Extract the [X, Y] coordinate from the center of the cell holding the provided text.  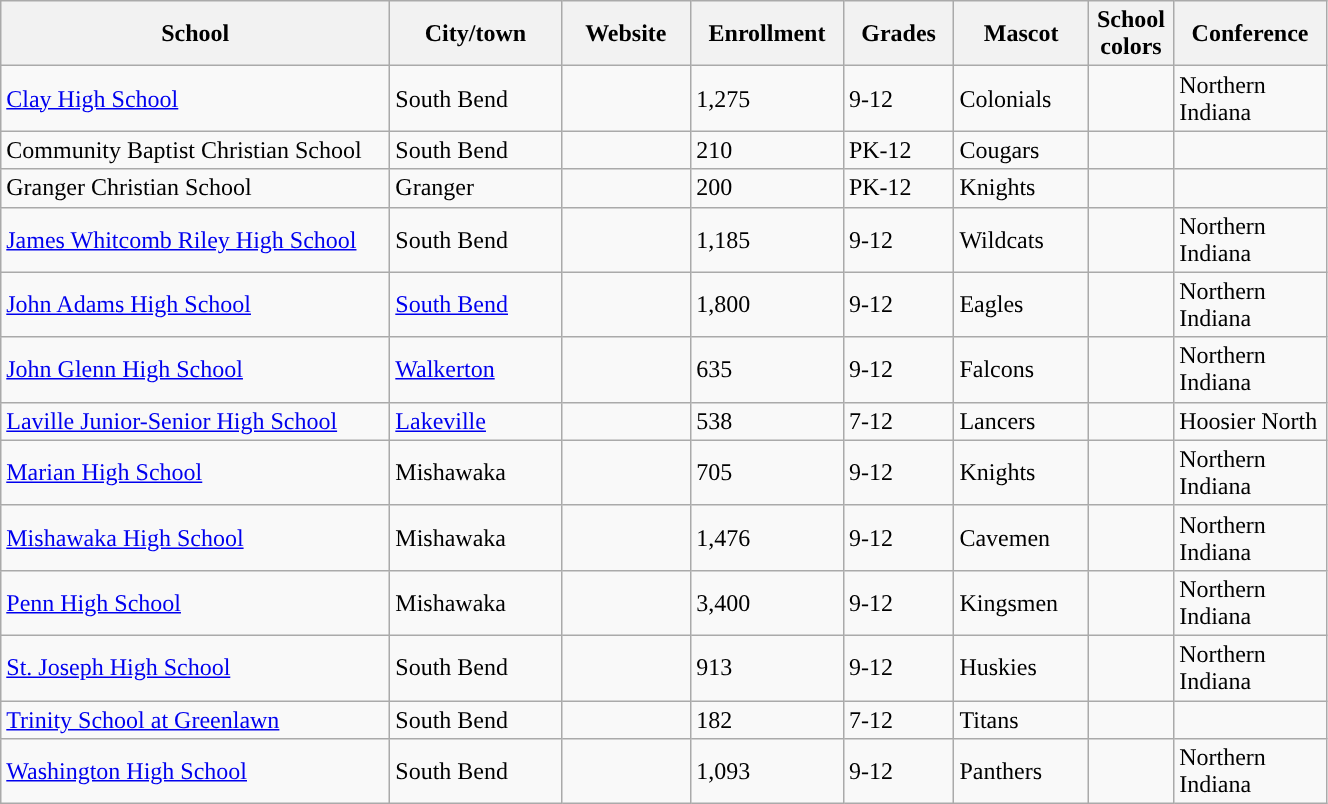
School colors [1130, 34]
635 [768, 370]
1,476 [768, 538]
Trinity School at Greenlawn [196, 719]
Titans [1022, 719]
Mishawaka High School [196, 538]
705 [768, 472]
Grades [898, 34]
Granger Christian School [196, 188]
913 [768, 668]
Marian High School [196, 472]
Cavemen [1022, 538]
Eagles [1022, 304]
182 [768, 719]
Kingsmen [1022, 602]
200 [768, 188]
210 [768, 150]
Laville Junior-Senior High School [196, 421]
Huskies [1022, 668]
Website [626, 34]
Community Baptist Christian School [196, 150]
Hoosier North [1250, 421]
1,185 [768, 240]
Wildcats [1022, 240]
Penn High School [196, 602]
Lancers [1022, 421]
Washington High School [196, 772]
School [196, 34]
Panthers [1022, 772]
Enrollment [768, 34]
Clay High School [196, 98]
Cougars [1022, 150]
Conference [1250, 34]
St. Joseph High School [196, 668]
3,400 [768, 602]
Mascot [1022, 34]
Lakeville [476, 421]
Walkerton [476, 370]
James Whitcomb Riley High School [196, 240]
City/town [476, 34]
Granger [476, 188]
1,093 [768, 772]
1,800 [768, 304]
John Adams High School [196, 304]
538 [768, 421]
1,275 [768, 98]
Falcons [1022, 370]
John Glenn High School [196, 370]
Colonials [1022, 98]
